Provide the [x, y] coordinate of the cell's center where the given text is located.  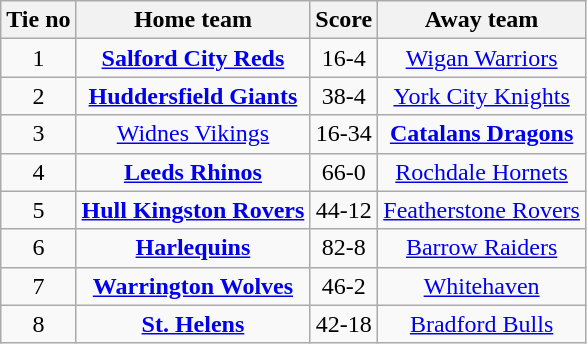
8 [38, 324]
5 [38, 210]
6 [38, 248]
Barrow Raiders [482, 248]
16-34 [344, 134]
Bradford Bulls [482, 324]
7 [38, 286]
1 [38, 58]
44-12 [344, 210]
Score [344, 20]
Salford City Reds [193, 58]
Whitehaven [482, 286]
Hull Kingston Rovers [193, 210]
16-4 [344, 58]
Catalans Dragons [482, 134]
St. Helens [193, 324]
3 [38, 134]
2 [38, 96]
66-0 [344, 172]
Harlequins [193, 248]
Widnes Vikings [193, 134]
Tie no [38, 20]
Home team [193, 20]
Wigan Warriors [482, 58]
Leeds Rhinos [193, 172]
82-8 [344, 248]
38-4 [344, 96]
Away team [482, 20]
Warrington Wolves [193, 286]
York City Knights [482, 96]
Huddersfield Giants [193, 96]
42-18 [344, 324]
46-2 [344, 286]
4 [38, 172]
Rochdale Hornets [482, 172]
Featherstone Rovers [482, 210]
